Output the (X, Y) coordinate of the center of the cell containing the given text.  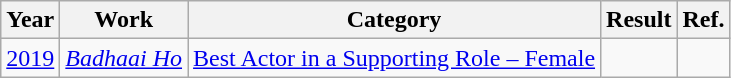
Best Actor in a Supporting Role – Female (394, 58)
Category (394, 20)
Result (639, 20)
Ref. (704, 20)
Badhaai Ho (124, 58)
Work (124, 20)
Year (30, 20)
2019 (30, 58)
